Scan for the cell matching the given text and deliver its [x, y] coordinate at center. 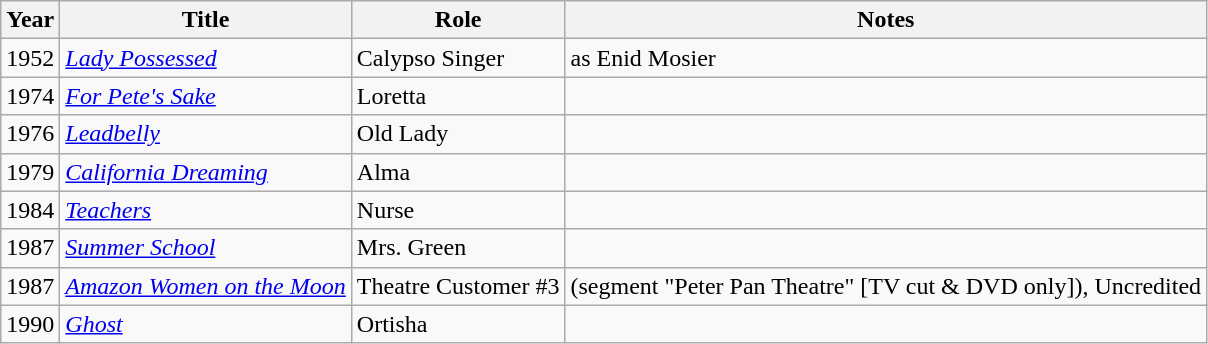
1952 [30, 58]
1990 [30, 324]
Notes [886, 20]
Loretta [458, 96]
Leadbelly [206, 134]
Ortisha [458, 324]
Nurse [458, 210]
Lady Possessed [206, 58]
1979 [30, 172]
1974 [30, 96]
Amazon Women on the Moon [206, 286]
Mrs. Green [458, 248]
Summer School [206, 248]
Year [30, 20]
as Enid Mosier [886, 58]
For Pete's Sake [206, 96]
Theatre Customer #3 [458, 286]
California Dreaming [206, 172]
(segment "Peter Pan Theatre" [TV cut & DVD only]), Uncredited [886, 286]
Calypso Singer [458, 58]
Teachers [206, 210]
Title [206, 20]
Old Lady [458, 134]
Ghost [206, 324]
1984 [30, 210]
Alma [458, 172]
1976 [30, 134]
Role [458, 20]
